Output the (X, Y) coordinate of the center of the cell containing the given text.  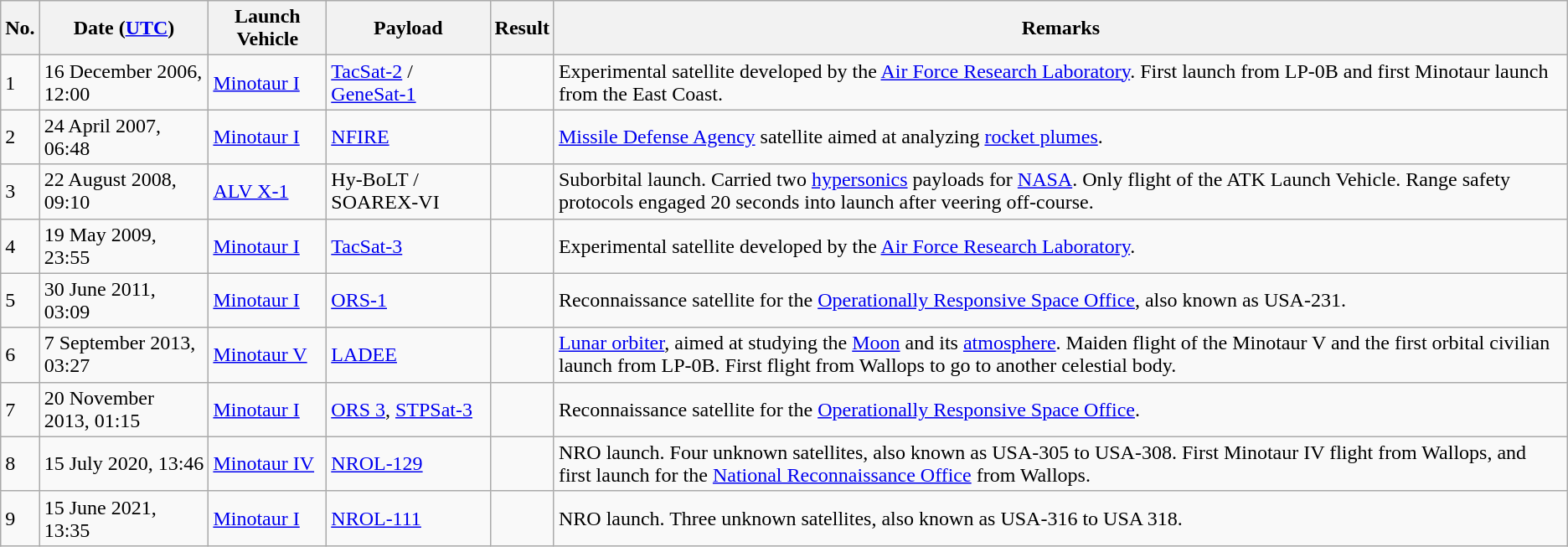
ORS-1 (409, 300)
ALV X-1 (268, 191)
NFIRE (409, 137)
Experimental satellite developed by the Air Force Research Laboratory. First launch from LP-0B and first Minotaur launch from the East Coast. (1060, 82)
NROL-111 (409, 518)
7 (20, 409)
15 July 2020, 13:46 (124, 464)
19 May 2009, 23:55 (124, 246)
Remarks (1060, 28)
Result (522, 28)
20 November 2013, 01:15 (124, 409)
15 June 2021, 13:35 (124, 518)
9 (20, 518)
Payload (409, 28)
Reconnaissance satellite for the Operationally Responsive Space Office. (1060, 409)
22 August 2008, 09:10 (124, 191)
4 (20, 246)
2 (20, 137)
6 (20, 355)
Experimental satellite developed by the Air Force Research Laboratory. (1060, 246)
Launch Vehicle (268, 28)
24 April 2007, 06:48 (124, 137)
Missile Defense Agency satellite aimed at analyzing rocket plumes. (1060, 137)
Minotaur IV (268, 464)
LADEE (409, 355)
No. (20, 28)
Reconnaissance satellite for the Operationally Responsive Space Office, also known as USA-231. (1060, 300)
NROL-129 (409, 464)
Date (UTC) (124, 28)
1 (20, 82)
5 (20, 300)
16 December 2006, 12:00 (124, 82)
TacSat-2 / GeneSat-1 (409, 82)
TacSat-3 (409, 246)
ORS 3, STPSat-3 (409, 409)
3 (20, 191)
30 June 2011, 03:09 (124, 300)
Minotaur V (268, 355)
NRO launch. Three unknown satellites, also known as USA-316 to USA 318. (1060, 518)
7 September 2013, 03:27 (124, 355)
Hy-BoLT / SOAREX-VI (409, 191)
8 (20, 464)
